Pinpoint the cell where the given text exists, returning its [X, Y] midpoint coordinate. 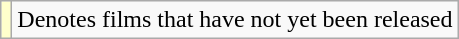
Denotes films that have not yet been released [235, 20]
